For the text-containing cell, return its midpoint in [X, Y] coordinate format. 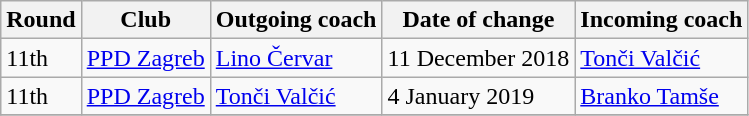
Incoming coach [662, 20]
11 December 2018 [478, 58]
Branko Tamše [662, 96]
Outgoing coach [296, 20]
Round [41, 20]
4 January 2019 [478, 96]
Date of change [478, 20]
Club [146, 20]
Lino Červar [296, 58]
